Locate the cell with the specified text and output its (X, Y) center coordinate. 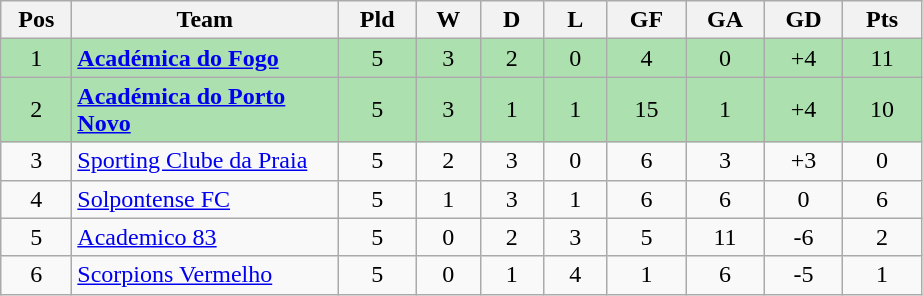
GF (646, 20)
Pts (882, 20)
+3 (804, 161)
Pld (378, 20)
Team (205, 20)
Sporting Clube da Praia (205, 161)
Académica do Porto Novo (205, 110)
Academico 83 (205, 237)
GD (804, 20)
D (512, 20)
-5 (804, 275)
L (576, 20)
GA (726, 20)
Académica do Fogo (205, 58)
15 (646, 110)
W (448, 20)
Pos (36, 20)
10 (882, 110)
-6 (804, 237)
Scorpions Vermelho (205, 275)
Solpontense FC (205, 199)
